Identify which cell holds the provided text, then report its (x, y) central coordinate. 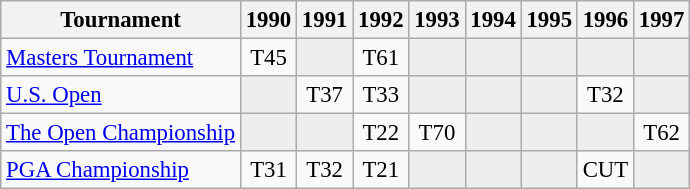
1993 (437, 20)
T37 (325, 95)
T22 (381, 133)
Masters Tournament (121, 58)
The Open Championship (121, 133)
U.S. Open (121, 95)
1996 (605, 20)
1990 (268, 20)
T33 (381, 95)
T61 (381, 58)
CUT (605, 170)
T70 (437, 133)
Tournament (121, 20)
T21 (381, 170)
T31 (268, 170)
1995 (549, 20)
T45 (268, 58)
1991 (325, 20)
1992 (381, 20)
PGA Championship (121, 170)
1997 (661, 20)
1994 (493, 20)
T62 (661, 133)
